Search for the cell housing the specified text and yield its (X, Y) center coordinate. 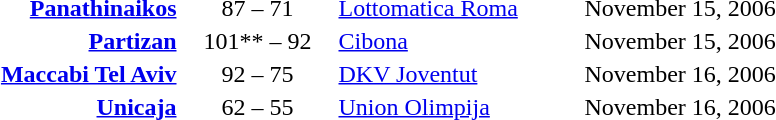
92 – 75 (258, 74)
DKV Joventut (458, 74)
101** – 92 (258, 41)
Cibona (458, 41)
